Return (X, Y) of the center of cell containing provided text 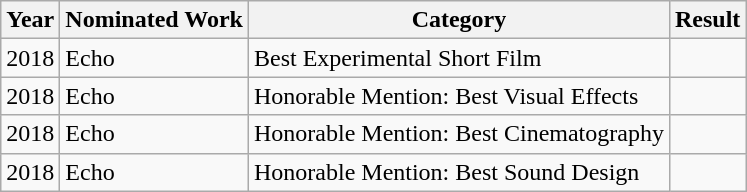
Nominated Work (154, 20)
Honorable Mention: Best Visual Effects (458, 96)
Honorable Mention: Best Sound Design (458, 172)
Category (458, 20)
Honorable Mention: Best Cinematography (458, 134)
Best Experimental Short Film (458, 58)
Year (30, 20)
Result (707, 20)
